Pinpoint the cell where the given text exists, returning its (x, y) midpoint coordinate. 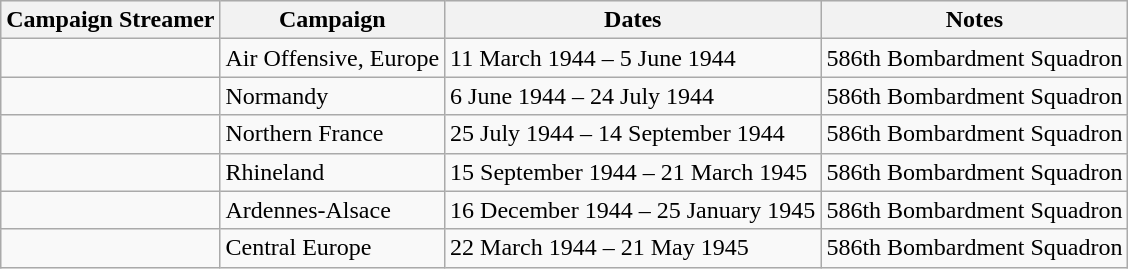
Dates (633, 20)
11 March 1944 – 5 June 1944 (633, 58)
Campaign (332, 20)
16 December 1944 – 25 January 1945 (633, 210)
Campaign Streamer (110, 20)
Central Europe (332, 248)
Air Offensive, Europe (332, 58)
22 March 1944 – 21 May 1945 (633, 248)
Normandy (332, 96)
Notes (974, 20)
Ardennes-Alsace (332, 210)
25 July 1944 – 14 September 1944 (633, 134)
15 September 1944 – 21 March 1945 (633, 172)
6 June 1944 – 24 July 1944 (633, 96)
Northern France (332, 134)
Rhineland (332, 172)
